Find where the given text appears and provide that cell's center as (x, y) coordinate. 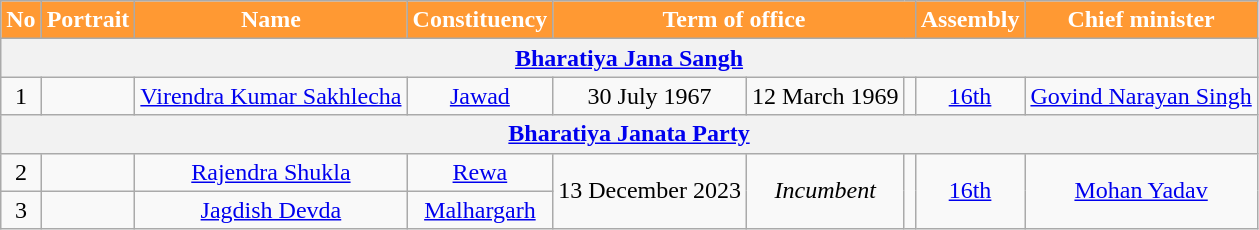
1 (21, 96)
Rewa (480, 172)
Portrait (88, 20)
Chief minister (1141, 20)
Bharatiya Janata Party (630, 134)
Govind Narayan Singh (1141, 96)
No (21, 20)
30 July 1967 (650, 96)
Mohan Yadav (1141, 191)
Malhargarh (480, 210)
12 March 1969 (825, 96)
Constituency (480, 20)
3 (21, 210)
Rajendra Shukla (271, 172)
Assembly (970, 20)
Name (271, 20)
2 (21, 172)
Virendra Kumar Sakhlecha (271, 96)
Jagdish Devda (271, 210)
Term of office (734, 20)
Jawad (480, 96)
Incumbent (825, 191)
13 December 2023 (650, 191)
Bharatiya Jana Sangh (630, 58)
